For the text-containing cell, return its midpoint in [X, Y] coordinate format. 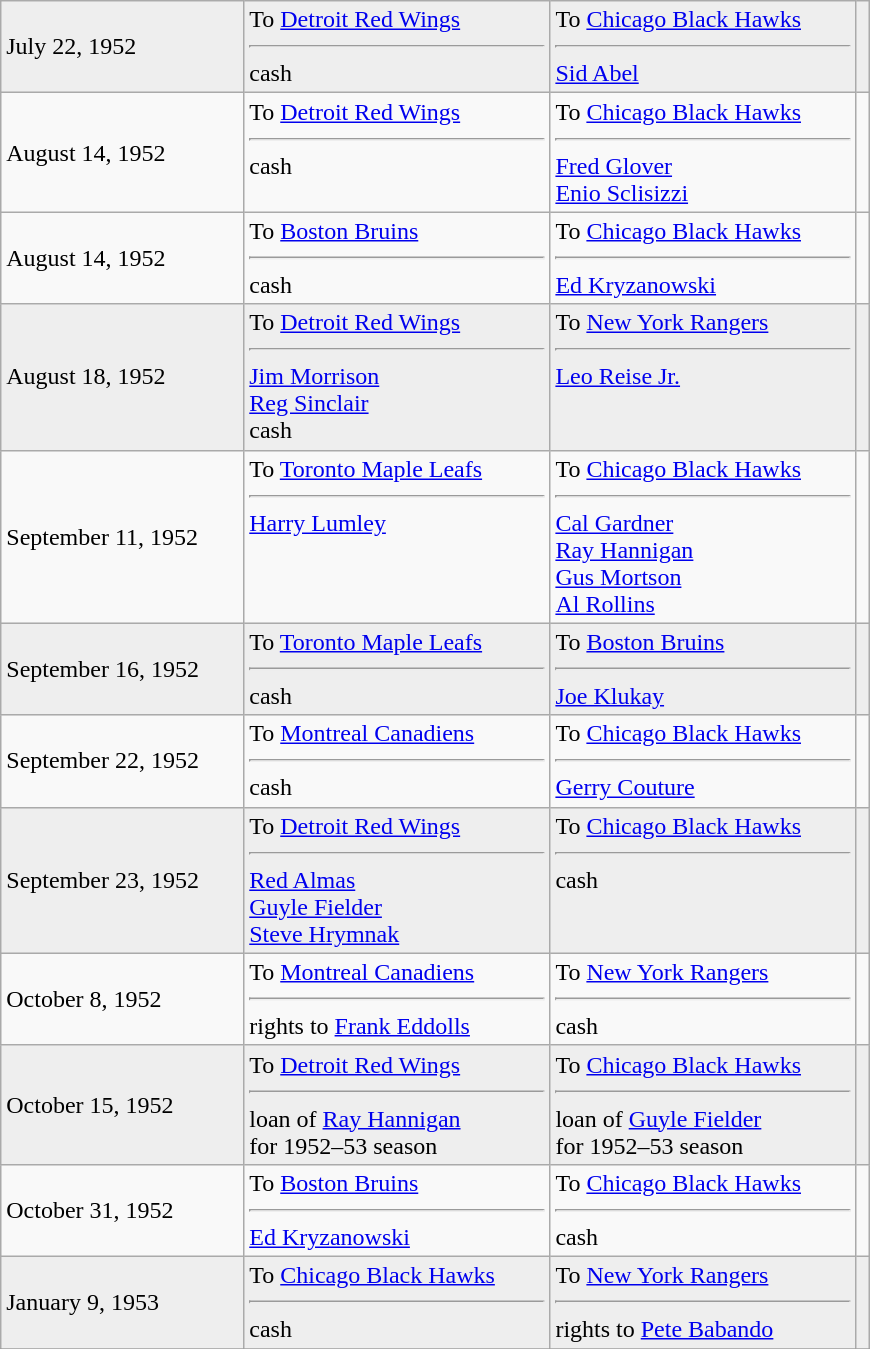
July 22, 1952 [122, 47]
To Toronto Maple LeafsHarry Lumley [397, 536]
To Chicago Black HawksGerry Couture [703, 761]
September 11, 1952 [122, 536]
August 18, 1952 [122, 377]
To Detroit Red WingsJim MorrisonReg Sinclaircash [397, 377]
To Boston BruinsJoe Klukay [703, 669]
To Chicago Black HawksFred GloverEnio Sclisizzi [703, 152]
To New York RangersLeo Reise Jr. [703, 377]
To Chicago Black HawksSid Abel [703, 47]
October 8, 1952 [122, 999]
To Chicago Black HawksEd Kryzanowski [703, 258]
To Toronto Maple Leafscash [397, 669]
To New York Rangerscash [703, 999]
October 31, 1952 [122, 1210]
To Montreal Canadiensrights to Frank Eddolls [397, 999]
To Montreal Canadienscash [397, 761]
September 22, 1952 [122, 761]
To Chicago Black Hawksloan of Guyle Fielderfor 1952–53 season [703, 1104]
To Detroit Red WingsRed AlmasGuyle FielderSteve Hrymnak [397, 880]
October 15, 1952 [122, 1104]
To Detroit Red Wingsloan of Ray Hanniganfor 1952–53 season [397, 1104]
September 16, 1952 [122, 669]
September 23, 1952 [122, 880]
To New York Rangersrights to Pete Babando [703, 1302]
To Chicago Black HawksCal GardnerRay HanniganGus MortsonAl Rollins [703, 536]
January 9, 1953 [122, 1302]
To Boston Bruinscash [397, 258]
To Boston BruinsEd Kryzanowski [397, 1210]
